Return the (x, y) coordinate for the center point of the cell that contains the specified text.  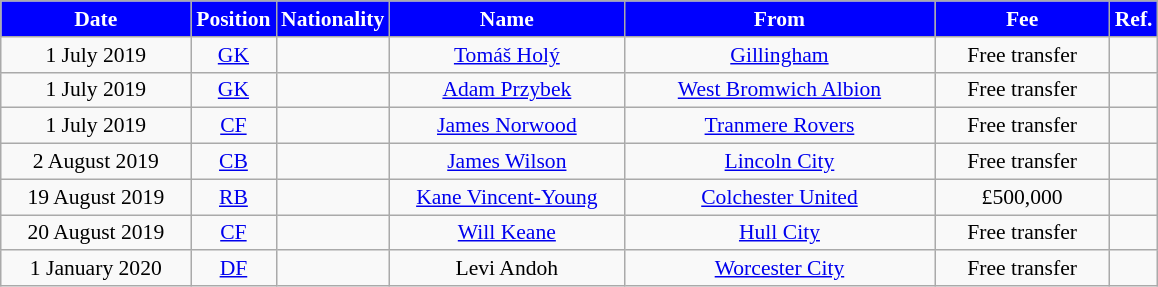
West Bromwich Albion (779, 90)
2 August 2019 (96, 162)
Nationality (332, 19)
Name (506, 19)
James Wilson (506, 162)
Tranmere Rovers (779, 126)
Position (234, 19)
Fee (1022, 19)
Worcester City (779, 269)
Colchester United (779, 197)
Tomáš Holý (506, 55)
Hull City (779, 233)
20 August 2019 (96, 233)
CB (234, 162)
Levi Andoh (506, 269)
Gillingham (779, 55)
RB (234, 197)
James Norwood (506, 126)
Will Keane (506, 233)
Date (96, 19)
Adam Przybek (506, 90)
£500,000 (1022, 197)
DF (234, 269)
Kane Vincent-Young (506, 197)
19 August 2019 (96, 197)
Lincoln City (779, 162)
1 January 2020 (96, 269)
From (779, 19)
Ref. (1134, 19)
